Locate the cell with the specified text and output its (x, y) center coordinate. 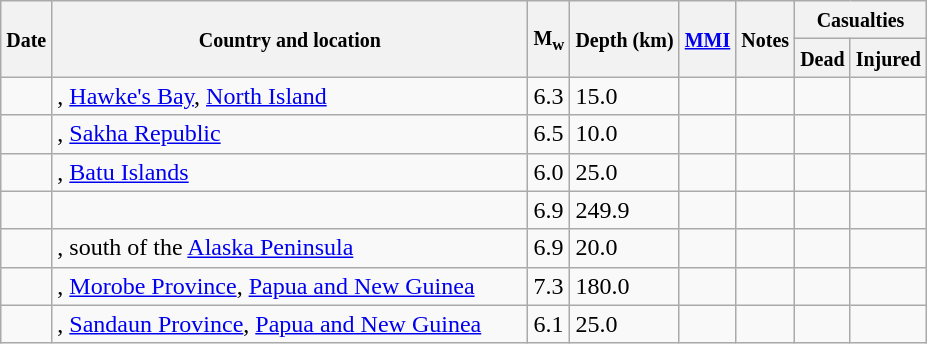
6.1 (549, 324)
, Sakha Republic (290, 134)
180.0 (624, 286)
, Hawke's Bay, North Island (290, 96)
6.5 (549, 134)
Notes (766, 39)
MMI (708, 39)
20.0 (624, 248)
6.3 (549, 96)
249.9 (624, 210)
, Morobe Province, Papua and New Guinea (290, 286)
Mw (549, 39)
Date (26, 39)
10.0 (624, 134)
, south of the Alaska Peninsula (290, 248)
, Batu Islands (290, 172)
15.0 (624, 96)
Injured (888, 58)
, Sandaun Province, Papua and New Guinea (290, 324)
Country and location (290, 39)
Depth (km) (624, 39)
Dead (823, 58)
Casualties (861, 20)
7.3 (549, 286)
6.0 (549, 172)
